Pinpoint the cell where the given text exists, returning its (x, y) midpoint coordinate. 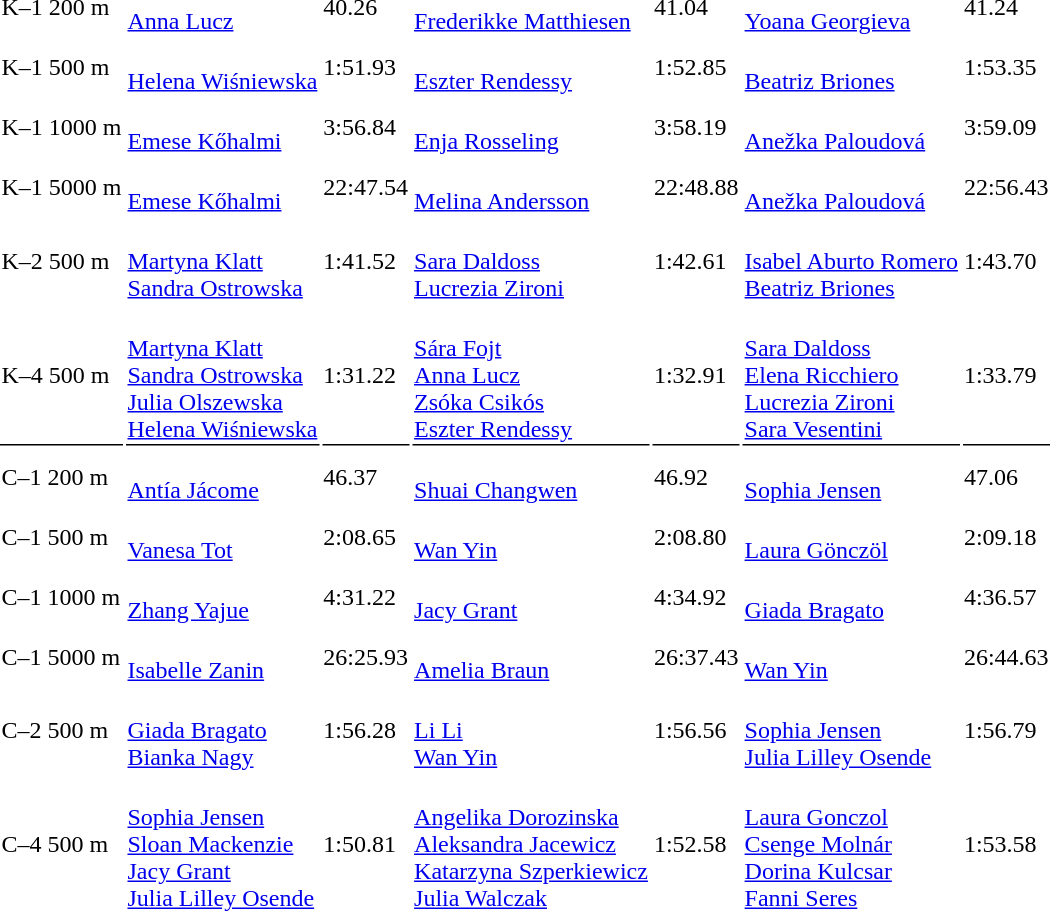
1:43.70 (1006, 261)
Enja Rosseling (532, 128)
C–1 1000 m (62, 596)
Amelia Braun (532, 656)
C–1 200 m (62, 476)
22:56.43 (1006, 188)
1:33.79 (1006, 376)
26:25.93 (366, 656)
1:56.56 (696, 730)
Martyna KlattSandra OstrowskaJulia OlszewskaHelena Wiśniewska (222, 376)
1:41.52 (366, 261)
Zhang Yajue (222, 596)
3:56.84 (366, 128)
Isabel Aburto RomeroBeatriz Briones (851, 261)
2:08.80 (696, 536)
Jacy Grant (532, 596)
Beatriz Briones (851, 68)
Shuai Changwen (532, 476)
C–1 5000 m (62, 656)
Sophia Jensen (851, 476)
K–1 500 m (62, 68)
C–2 500 m (62, 730)
2:09.18 (1006, 536)
4:36.57 (1006, 596)
Giada Bragato (851, 596)
K–2 500 m (62, 261)
3:58.19 (696, 128)
4:31.22 (366, 596)
Antía Jácome (222, 476)
Melina Andersson (532, 188)
26:44.63 (1006, 656)
46.92 (696, 476)
K–4 500 m (62, 376)
22:48.88 (696, 188)
1:42.61 (696, 261)
1:53.35 (1006, 68)
4:34.92 (696, 596)
1:52.85 (696, 68)
Martyna KlattSandra Ostrowska (222, 261)
Laura Gönczöl (851, 536)
26:37.43 (696, 656)
Vanesa Tot (222, 536)
Sara DaldossElena RicchieroLucrezia ZironiSara Vesentini (851, 376)
Eszter Rendessy (532, 68)
Sára FojtAnna LuczZsóka CsikósEszter Rendessy (532, 376)
1:56.79 (1006, 730)
Sara DaldossLucrezia Zironi (532, 261)
1:51.93 (366, 68)
3:59.09 (1006, 128)
Giada BragatoBianka Nagy (222, 730)
46.37 (366, 476)
2:08.65 (366, 536)
Isabelle Zanin (222, 656)
47.06 (1006, 476)
C–1 500 m (62, 536)
K–1 1000 m (62, 128)
Helena Wiśniewska (222, 68)
Sophia JensenJulia Lilley Osende (851, 730)
1:31.22 (366, 376)
Li LiWan Yin (532, 730)
22:47.54 (366, 188)
1:32.91 (696, 376)
1:56.28 (366, 730)
K–1 5000 m (62, 188)
